Extract the (x, y) coordinate from the center of the cell holding the provided text.  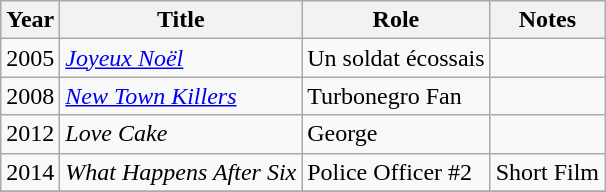
Turbonegro Fan (396, 96)
2012 (30, 134)
Year (30, 20)
2014 (30, 172)
2008 (30, 96)
Joyeux Noël (181, 58)
Title (181, 20)
Un soldat écossais (396, 58)
Short Film (547, 172)
Notes (547, 20)
George (396, 134)
New Town Killers (181, 96)
Police Officer #2 (396, 172)
2005 (30, 58)
Love Cake (181, 134)
What Happens After Six (181, 172)
Role (396, 20)
